Output the (x, y) coordinate of the center of the cell containing the given text.  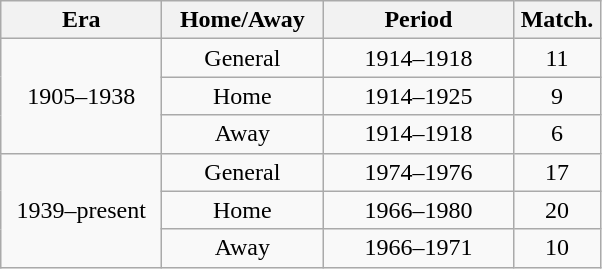
Period (418, 20)
Match. (557, 20)
10 (557, 248)
1905–1938 (82, 96)
6 (557, 134)
Home/Away (242, 20)
Era (82, 20)
17 (557, 172)
11 (557, 58)
1939–present (82, 210)
1966–1971 (418, 248)
9 (557, 96)
1914–1925 (418, 96)
1974–1976 (418, 172)
20 (557, 210)
1966–1980 (418, 210)
